Return the (x, y) coordinate for the center point of the cell that contains the specified text.  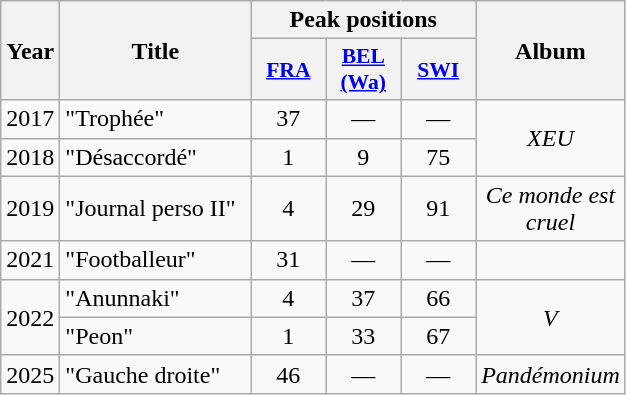
FRA (288, 70)
Title (156, 50)
2018 (30, 157)
75 (438, 157)
"Trophée" (156, 119)
31 (288, 260)
"Anunnaki" (156, 298)
"Gauche droite" (156, 374)
Album (551, 50)
9 (364, 157)
Ce monde est cruel (551, 208)
Year (30, 50)
2017 (30, 119)
91 (438, 208)
"Désaccordé" (156, 157)
66 (438, 298)
BEL (Wa) (364, 70)
Peak positions (364, 20)
"Journal perso II" (156, 208)
2022 (30, 317)
29 (364, 208)
2021 (30, 260)
67 (438, 336)
33 (364, 336)
SWI (438, 70)
46 (288, 374)
V (551, 317)
2025 (30, 374)
"Peon" (156, 336)
2019 (30, 208)
"Footballeur" (156, 260)
Pandémonium (551, 374)
XEU (551, 138)
